For the text-containing cell, return its midpoint in (X, Y) coordinate format. 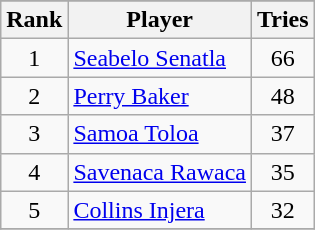
Perry Baker (160, 96)
Seabelo Senatla (160, 58)
32 (282, 210)
Tries (282, 20)
48 (282, 96)
Collins Injera (160, 210)
4 (34, 172)
35 (282, 172)
37 (282, 134)
Samoa Toloa (160, 134)
Player (160, 20)
Savenaca Rawaca (160, 172)
66 (282, 58)
Rank (34, 20)
1 (34, 58)
3 (34, 134)
2 (34, 96)
5 (34, 210)
